Return (X, Y) of the center of cell containing provided text 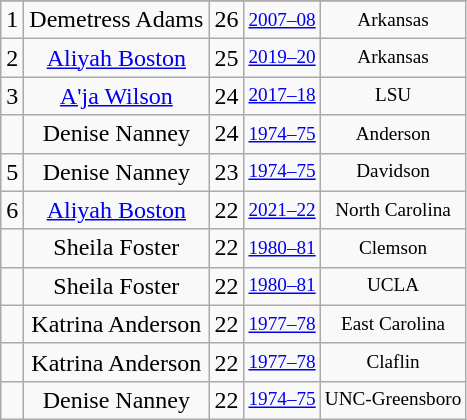
3 (12, 96)
6 (12, 210)
2007–08 (282, 20)
Anderson (393, 134)
Clemson (393, 248)
5 (12, 172)
Demetress Adams (116, 20)
UCLA (393, 286)
2017–18 (282, 96)
2021–22 (282, 210)
2019–20 (282, 58)
UNC-Greensboro (393, 400)
East Carolina (393, 324)
LSU (393, 96)
26 (226, 20)
2 (12, 58)
25 (226, 58)
23 (226, 172)
North Carolina (393, 210)
1 (12, 20)
Davidson (393, 172)
A'ja Wilson (116, 96)
Claflin (393, 362)
